Extract the (X, Y) coordinate from the center of the cell holding the provided text.  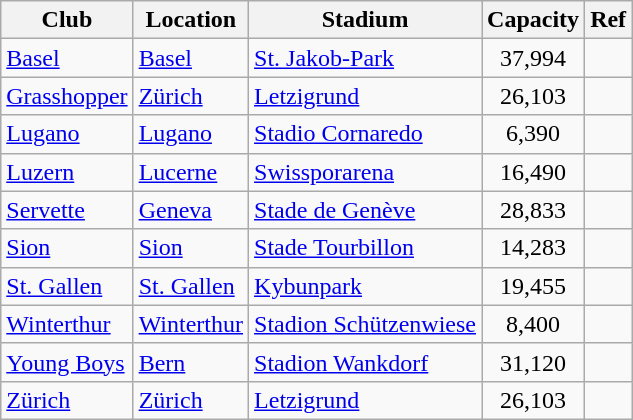
Capacity (534, 20)
Swissporarena (366, 172)
14,283 (534, 248)
Servette (67, 210)
Stade Tourbillon (366, 248)
Bern (190, 362)
Stadio Cornaredo (366, 134)
19,455 (534, 286)
37,994 (534, 58)
6,390 (534, 134)
Lucerne (190, 172)
Grasshopper (67, 96)
Stadium (366, 20)
Kybunpark (366, 286)
Ref (608, 20)
Stadion Wankdorf (366, 362)
Stadion Schützenwiese (366, 324)
8,400 (534, 324)
Club (67, 20)
28,833 (534, 210)
St. Jakob-Park (366, 58)
Location (190, 20)
31,120 (534, 362)
16,490 (534, 172)
Luzern (67, 172)
Young Boys (67, 362)
Geneva (190, 210)
Stade de Genève (366, 210)
